Search for the cell housing the specified text and yield its [x, y] center coordinate. 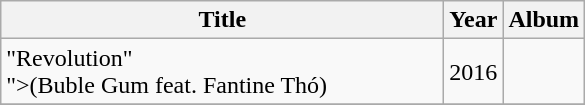
2016 [474, 72]
Album [544, 20]
Year [474, 20]
Title [222, 20]
"Revolution"">(Buble Gum feat. Fantine Thó) [222, 72]
